Find where the given text appears and provide that cell's center as (x, y) coordinate. 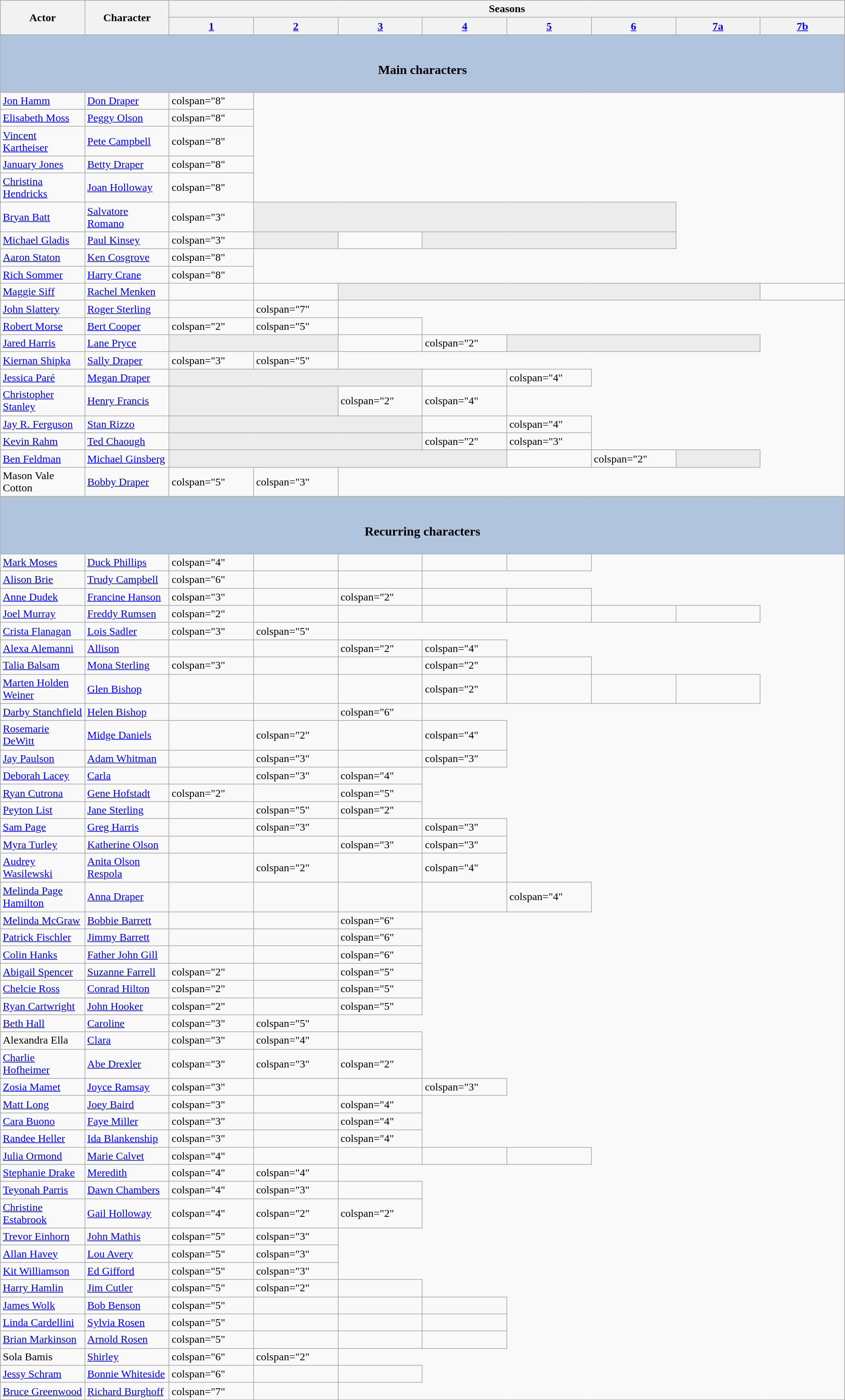
3 (380, 26)
Christopher Stanley (42, 401)
Jay Paulson (42, 758)
Alison Brie (42, 580)
Mona Sterling (127, 665)
Rosemarie DeWitt (42, 735)
Dawn Chambers (127, 1190)
John Mathis (127, 1237)
Mark Moses (42, 563)
Bob Benson (127, 1305)
Seasons (507, 9)
7b (803, 26)
Stephanie Drake (42, 1173)
Roger Sterling (127, 309)
Faye Miller (127, 1121)
James Wolk (42, 1305)
Melinda Page Hamilton (42, 897)
Allison (127, 648)
4 (465, 26)
Michael Ginsberg (127, 458)
Myra Turley (42, 844)
Arnold Rosen (127, 1340)
John Hooker (127, 1006)
Conrad Hilton (127, 989)
Caroline (127, 1023)
Francine Hanson (127, 597)
Anne Dudek (42, 597)
Bonnie Whiteside (127, 1374)
7a (718, 26)
Glen Bishop (127, 688)
Meredith (127, 1173)
Lou Avery (127, 1254)
Trevor Einhorn (42, 1237)
Trudy Campbell (127, 580)
Alexa Alemanni (42, 648)
Anna Draper (127, 897)
Greg Harris (127, 827)
Harry Crane (127, 275)
Adam Whitman (127, 758)
Shirley (127, 1357)
Julia Ormond (42, 1155)
Vincent Kartheiser (42, 141)
Ben Feldman (42, 458)
Joey Baird (127, 1104)
Jimmy Barrett (127, 938)
Richard Burghoff (127, 1391)
Ted Chaough (127, 441)
Main characters (422, 63)
Bobby Draper (127, 482)
Patrick Fischler (42, 938)
Recurring characters (422, 525)
Ryan Cutrona (42, 793)
Marie Calvet (127, 1155)
Mason Vale Cotton (42, 482)
Deborah Lacey (42, 776)
Peggy Olson (127, 118)
Megan Draper (127, 378)
Ken Cosgrove (127, 258)
Jane Sterling (127, 810)
2 (296, 26)
Jim Cutler (127, 1288)
Jessica Paré (42, 378)
Joel Murray (42, 614)
Jon Hamm (42, 101)
Joyce Ramsay (127, 1087)
Audrey Wasilewski (42, 868)
Anita Olson Respola (127, 868)
Linda Cardellini (42, 1322)
Stan Rizzo (127, 424)
Jared Harris (42, 343)
6 (634, 26)
Joan Holloway (127, 188)
Brian Markinson (42, 1340)
Rachel Menken (127, 292)
Crista Flanagan (42, 631)
Character (127, 18)
Paul Kinsey (127, 240)
Randee Heller (42, 1138)
Allan Havey (42, 1254)
Midge Daniels (127, 735)
Christine Estabrook (42, 1214)
Bert Cooper (127, 326)
Sylvia Rosen (127, 1322)
Bobbie Barrett (127, 920)
Ryan Cartwright (42, 1006)
Suzanne Farrell (127, 972)
Sally Draper (127, 360)
Charlie Hofheimer (42, 1064)
Chelcie Ross (42, 989)
Pete Campbell (127, 141)
Zosia Mamet (42, 1087)
Abigail Spencer (42, 972)
Helen Bishop (127, 712)
Lois Sadler (127, 631)
Sola Bamis (42, 1357)
Christina Hendricks (42, 188)
Carla (127, 776)
Bruce Greenwood (42, 1391)
Salvatore Romano (127, 217)
Lane Pryce (127, 343)
Colin Hanks (42, 955)
Gene Hofstadt (127, 793)
Robert Morse (42, 326)
January Jones (42, 164)
Clara (127, 1040)
Peyton List (42, 810)
Jay R. Ferguson (42, 424)
Melinda McGraw (42, 920)
Kevin Rahm (42, 441)
Elisabeth Moss (42, 118)
Harry Hamlin (42, 1288)
Beth Hall (42, 1023)
Matt Long (42, 1104)
Bryan Batt (42, 217)
Gail Holloway (127, 1214)
Marten Holden Weiner (42, 688)
Cara Buono (42, 1121)
Abe Drexler (127, 1064)
Freddy Rumsen (127, 614)
Betty Draper (127, 164)
Kiernan Shipka (42, 360)
Father John Gill (127, 955)
Teyonah Parris (42, 1190)
Don Draper (127, 101)
Rich Sommer (42, 275)
Michael Gladis (42, 240)
Aaron Staton (42, 258)
Sam Page (42, 827)
Henry Francis (127, 401)
Ed Gifford (127, 1271)
Ida Blankenship (127, 1138)
Actor (42, 18)
John Slattery (42, 309)
Katherine Olson (127, 844)
Darby Stanchfield (42, 712)
Kit Williamson (42, 1271)
5 (549, 26)
Talia Balsam (42, 665)
Jessy Schram (42, 1374)
Maggie Siff (42, 292)
1 (211, 26)
Alexandra Ella (42, 1040)
Duck Phillips (127, 563)
